Pinpoint the cell where the given text exists, returning its [x, y] midpoint coordinate. 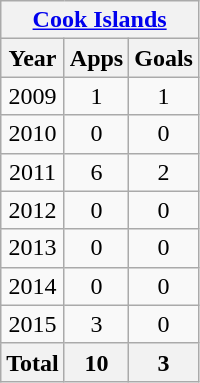
2012 [33, 210]
2015 [33, 324]
2009 [33, 96]
Apps [96, 58]
Goals [164, 58]
6 [96, 172]
Cook Islands [100, 20]
10 [96, 362]
2 [164, 172]
2013 [33, 248]
2011 [33, 172]
2010 [33, 134]
2014 [33, 286]
Year [33, 58]
Total [33, 362]
